Scan for the cell matching the given text and deliver its [x, y] coordinate at center. 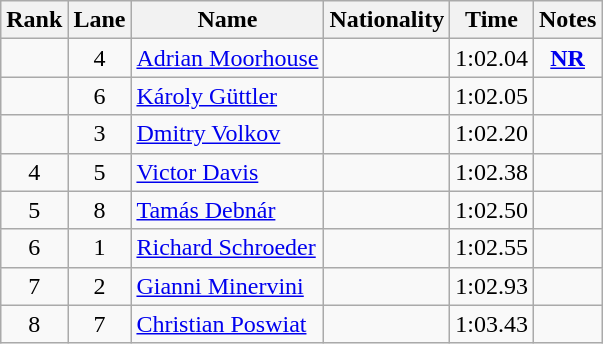
Adrian Moorhouse [228, 58]
1:02.50 [492, 210]
2 [100, 286]
Tamás Debnár [228, 210]
Richard Schroeder [228, 248]
1:02.05 [492, 96]
Dmitry Volkov [228, 134]
1:02.93 [492, 286]
Notes [567, 20]
Rank [34, 20]
Victor Davis [228, 172]
Name [228, 20]
1:02.38 [492, 172]
1:03.43 [492, 324]
Nationality [387, 20]
1 [100, 248]
Time [492, 20]
3 [100, 134]
1:02.04 [492, 58]
1:02.55 [492, 248]
Gianni Minervini [228, 286]
Károly Güttler [228, 96]
Christian Poswiat [228, 324]
NR [567, 58]
1:02.20 [492, 134]
Lane [100, 20]
